Scan for the cell matching the given text and deliver its (X, Y) coordinate at center. 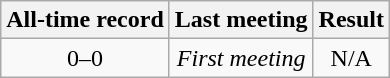
0–0 (86, 58)
Last meeting (241, 20)
N/A (351, 58)
All-time record (86, 20)
Result (351, 20)
First meeting (241, 58)
